Determine the (X, Y) coordinate at the center of the cell enclosing the given text.  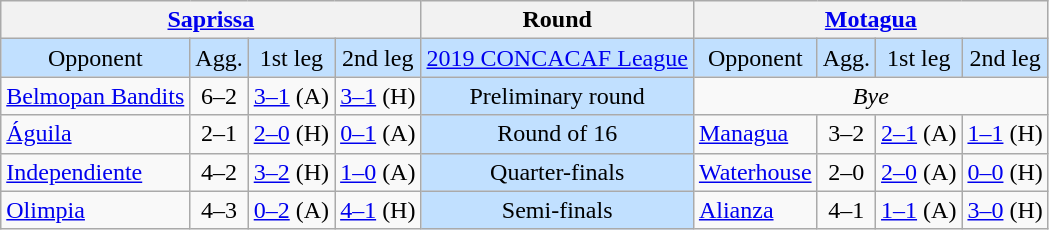
1–0 (A) (378, 172)
6–2 (219, 96)
Águila (96, 134)
Round (557, 20)
4–3 (219, 210)
Saprissa (211, 20)
2–1 (A) (919, 134)
Preliminary round (557, 96)
3–2 (H) (291, 172)
Semi-finals (557, 210)
2–1 (219, 134)
3–1 (H) (378, 96)
Belmopan Bandits (96, 96)
Managua (755, 134)
3–2 (846, 134)
Alianza (755, 210)
2–0 (A) (919, 172)
4–2 (219, 172)
3–0 (H) (1005, 210)
Round of 16 (557, 134)
1–1 (A) (919, 210)
2–0 (H) (291, 134)
Olimpia (96, 210)
Bye (870, 96)
2019 CONCACAF League (557, 58)
4–1 (846, 210)
Quarter-finals (557, 172)
0–0 (H) (1005, 172)
Independiente (96, 172)
1–1 (H) (1005, 134)
Waterhouse (755, 172)
0–1 (A) (378, 134)
2–0 (846, 172)
4–1 (H) (378, 210)
0–2 (A) (291, 210)
3–1 (A) (291, 96)
Motagua (870, 20)
